Extract the [X, Y] coordinate from the center of the cell holding the provided text.  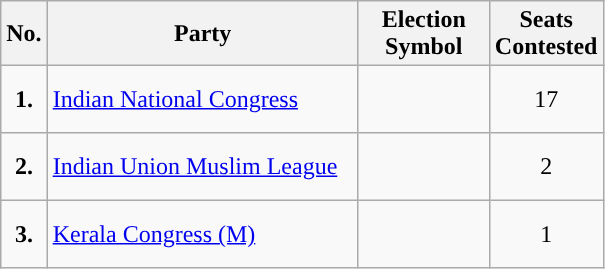
Indian National Congress [202, 100]
Indian Union Muslim League [202, 167]
Election Symbol [424, 34]
2. [24, 167]
1 [546, 235]
3. [24, 235]
17 [546, 100]
1. [24, 100]
No. [24, 34]
Seats Contested [546, 34]
2 [546, 167]
Kerala Congress (M) [202, 235]
Party [202, 34]
